Return (x, y) of the center of cell containing provided text 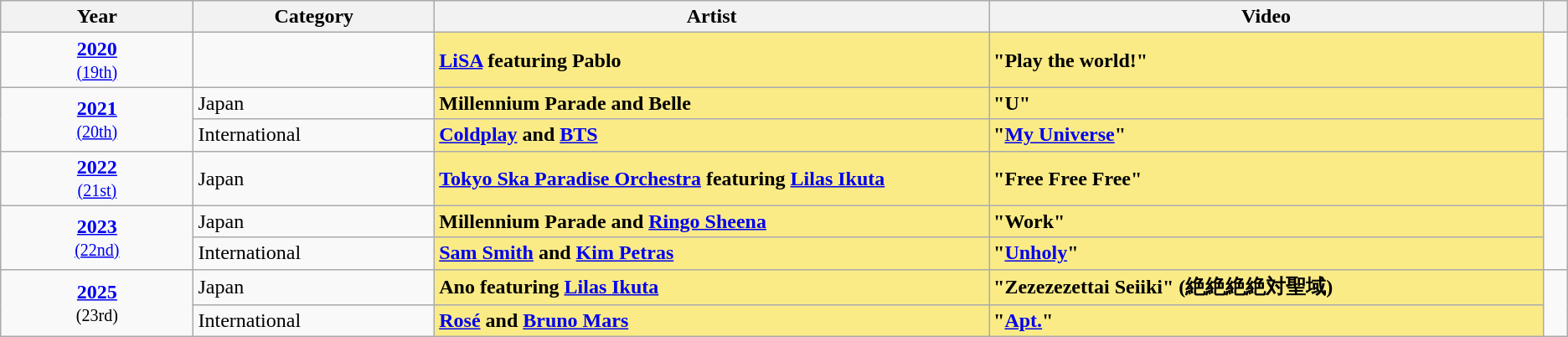
"My Universe" (1266, 135)
"U" (1266, 103)
"Zezezezettai Seiiki" (絶絶絶絶対聖域) (1266, 287)
Millennium Parade and Ringo Sheena (712, 221)
Rosé and Bruno Mars (712, 321)
2023(22nd) (97, 237)
2020(19th) (97, 60)
Sam Smith and Kim Petras (712, 253)
2022(21st) (97, 178)
"Free Free Free" (1266, 178)
Coldplay and BTS (712, 135)
"Play the world!" (1266, 60)
Year (97, 17)
Video (1266, 17)
"Work" (1266, 221)
Millennium Parade and Belle (712, 103)
2025(23rd) (97, 303)
Ano featuring Lilas Ikuta (712, 287)
LiSA featuring Pablo (712, 60)
"Apt." (1266, 321)
2021(20th) (97, 119)
"Unholy" (1266, 253)
Artist (712, 17)
Category (314, 17)
Tokyo Ska Paradise Orchestra featuring Lilas Ikuta (712, 178)
